Identify which cell holds the provided text, then report its [X, Y] central coordinate. 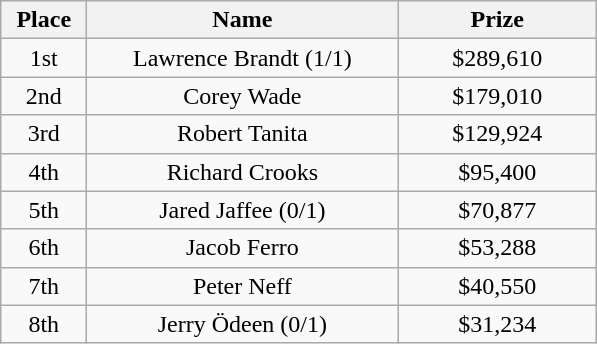
1st [44, 58]
4th [44, 172]
$129,924 [498, 134]
6th [44, 248]
$289,610 [498, 58]
$31,234 [498, 324]
8th [44, 324]
7th [44, 286]
2nd [44, 96]
Richard Crooks [242, 172]
Place [44, 20]
Jared Jaffee (0/1) [242, 210]
Prize [498, 20]
$40,550 [498, 286]
$179,010 [498, 96]
$70,877 [498, 210]
5th [44, 210]
$95,400 [498, 172]
Lawrence Brandt (1/1) [242, 58]
Jacob Ferro [242, 248]
3rd [44, 134]
Corey Wade [242, 96]
Name [242, 20]
Robert Tanita [242, 134]
Jerry Ödeen (0/1) [242, 324]
Peter Neff [242, 286]
$53,288 [498, 248]
